For the text-containing cell, return its midpoint in (x, y) coordinate format. 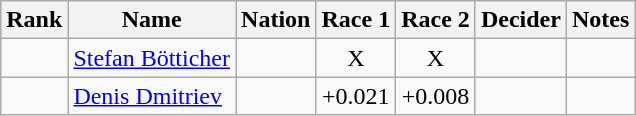
Denis Dmitriev (152, 96)
Decider (520, 20)
Nation (276, 20)
Notes (600, 20)
+0.021 (356, 96)
Rank (34, 20)
+0.008 (436, 96)
Name (152, 20)
Stefan Bötticher (152, 58)
Race 2 (436, 20)
Race 1 (356, 20)
